For the text-containing cell, return its midpoint in (x, y) coordinate format. 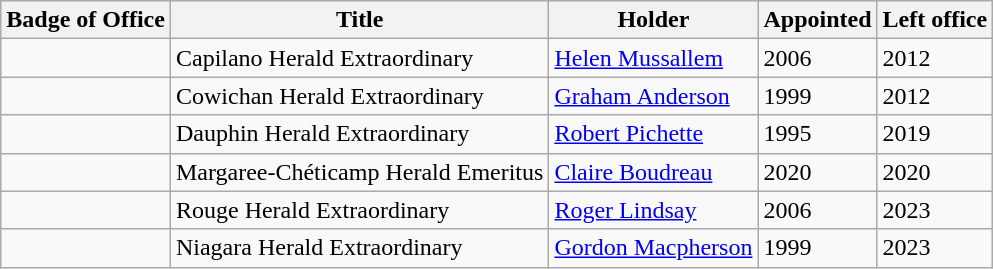
Dauphin Herald Extraordinary (359, 134)
Appointed (818, 20)
Capilano Herald Extraordinary (359, 58)
Gordon Macpherson (654, 248)
Helen Mussallem (654, 58)
Rouge Herald Extraordinary (359, 210)
Niagara Herald Extraordinary (359, 248)
Cowichan Herald Extraordinary (359, 96)
Robert Pichette (654, 134)
Holder (654, 20)
Claire Boudreau (654, 172)
Title (359, 20)
Roger Lindsay (654, 210)
Margaree-Chéticamp Herald Emeritus (359, 172)
Left office (935, 20)
2019 (935, 134)
Graham Anderson (654, 96)
Badge of Office (86, 20)
1995 (818, 134)
